Pinpoint the cell where the given text exists, returning its [x, y] midpoint coordinate. 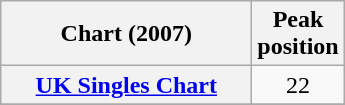
UK Singles Chart [126, 85]
22 [298, 85]
Peakposition [298, 34]
Chart (2007) [126, 34]
